Return (x, y) of the center of cell containing provided text 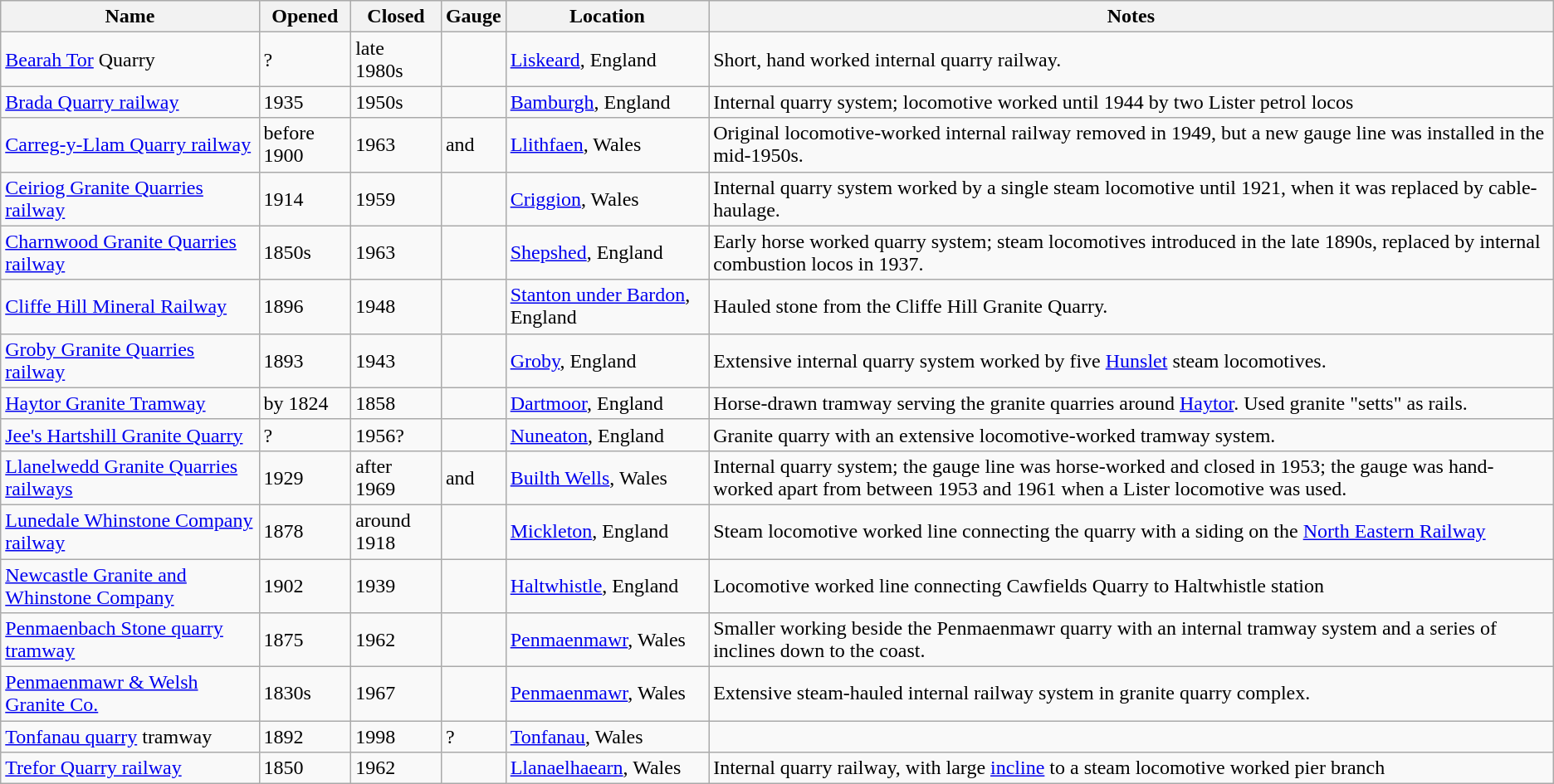
Shepshed, England (607, 252)
Gauge (473, 17)
Llanelwedd Granite Quarries railways (129, 478)
Early horse worked quarry system; steam locomotives introduced in the late 1890s, replaced by internal combustion locos in 1937. (1131, 252)
Internal quarry railway, with large incline to a steam locomotive worked pier branch (1131, 768)
1878 (305, 531)
1959 (397, 199)
Internal quarry system worked by a single steam locomotive until 1921, when it was replaced by cable-haulage. (1131, 199)
1850 (305, 768)
Llanaelhaearn, Wales (607, 768)
Granite quarry with an extensive locomotive-worked tramway system. (1131, 435)
Nuneaton, England (607, 435)
Newcastle Granite and Whinstone Company (129, 586)
Penmaenmawr & Welsh Granite Co. (129, 694)
Groby Granite Quarries railway (129, 360)
Haltwhistle, England (607, 586)
Steam locomotive worked line connecting the quarry with a siding on the North Eastern Railway (1131, 531)
Mickleton, England (607, 531)
Cliffe Hill Mineral Railway (129, 307)
Stanton under Bardon, England (607, 307)
Dartmoor, England (607, 403)
Smaller working beside the Penmaenmawr quarry with an internal tramway system and a series of inclines down to the coast. (1131, 640)
1830s (305, 694)
Liskeard, England (607, 60)
1893 (305, 360)
Name (129, 17)
1998 (397, 737)
by 1824 (305, 403)
Charnwood Granite Quarries railway (129, 252)
1902 (305, 586)
1967 (397, 694)
around 1918 (397, 531)
Jee's Hartshill Granite Quarry (129, 435)
Criggion, Wales (607, 199)
Lunedale Whinstone Company railway (129, 531)
Carreg-y-Llam Quarry railway (129, 144)
Bamburgh, England (607, 102)
Closed (397, 17)
Llithfaen, Wales (607, 144)
1929 (305, 478)
1896 (305, 307)
Penmaenbach Stone quarry tramway (129, 640)
1939 (397, 586)
1943 (397, 360)
1892 (305, 737)
late 1980s (397, 60)
Short, hand worked internal quarry railway. (1131, 60)
1850s (305, 252)
Locomotive worked line connecting Cawfields Quarry to Haltwhistle station (1131, 586)
Internal quarry system; locomotive worked until 1944 by two Lister petrol locos (1131, 102)
1948 (397, 307)
Ceiriog Granite Quarries railway (129, 199)
Tonfanau quarry tramway (129, 737)
Bearah Tor Quarry (129, 60)
Opened (305, 17)
Trefor Quarry railway (129, 768)
Horse-drawn tramway serving the granite quarries around Haytor. Used granite "setts" as rails. (1131, 403)
1858 (397, 403)
before 1900 (305, 144)
Hauled stone from the Cliffe Hill Granite Quarry. (1131, 307)
1956? (397, 435)
Location (607, 17)
after 1969 (397, 478)
Brada Quarry railway (129, 102)
Extensive internal quarry system worked by five Hunslet steam locomotives. (1131, 360)
Groby, England (607, 360)
1914 (305, 199)
Original locomotive-worked internal railway removed in 1949, but a new gauge line was installed in the mid-1950s. (1131, 144)
Haytor Granite Tramway (129, 403)
1950s (397, 102)
Extensive steam-hauled internal railway system in granite quarry complex. (1131, 694)
Tonfanau, Wales (607, 737)
Notes (1131, 17)
1875 (305, 640)
Builth Wells, Wales (607, 478)
1935 (305, 102)
